Determine the [x, y] coordinate at the center of the cell enclosing the given text.  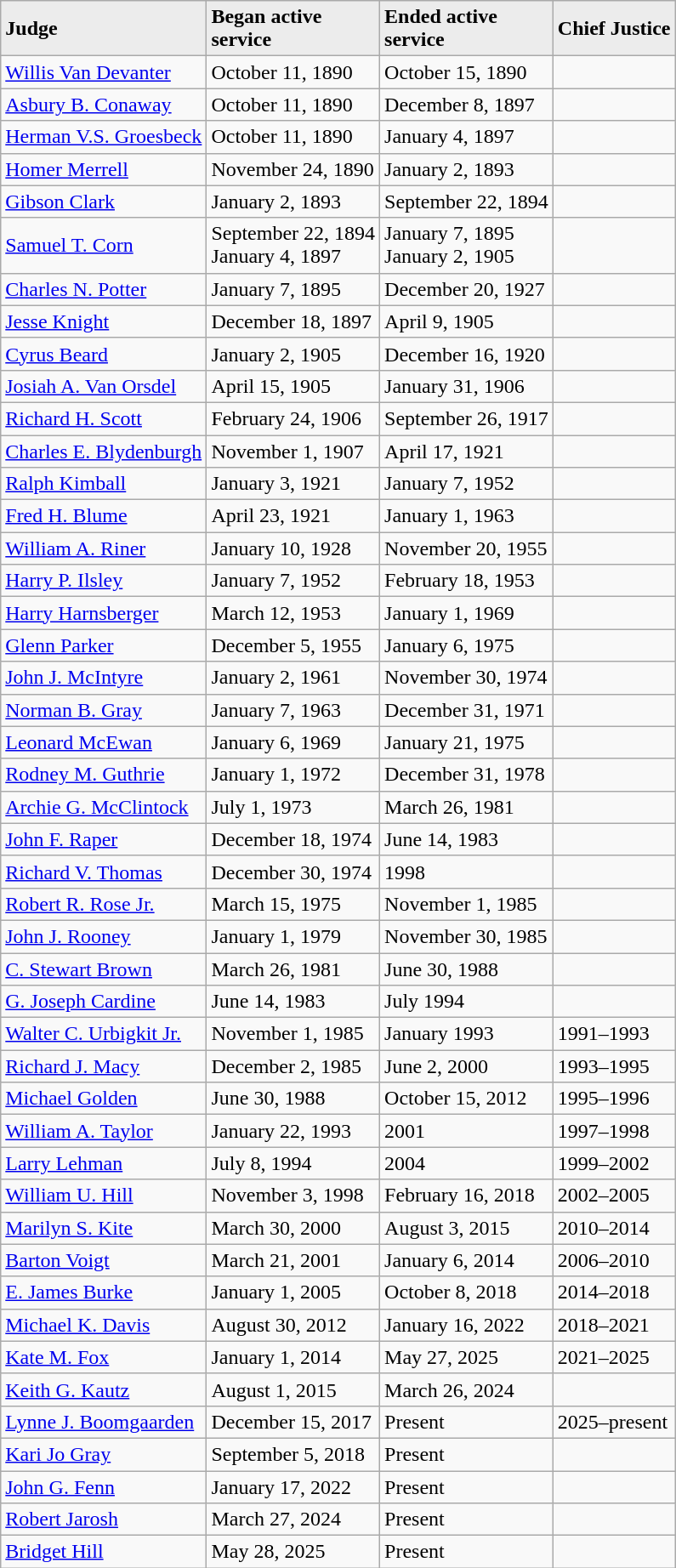
January 1, 1972 [293, 775]
Chief Justice [614, 29]
Jesse Knight [104, 321]
John F. Raper [104, 839]
G. Joseph Cardine [104, 1002]
Bridget Hill [104, 1552]
Walter C. Urbigkit Jr. [104, 1034]
October 15, 1890 [467, 72]
December 20, 1927 [467, 289]
January 22, 1993 [293, 1131]
E. James Burke [104, 1292]
William A. Riner [104, 548]
Lynne J. Boomgaarden [104, 1422]
May 27, 2025 [467, 1357]
Herman V.S. Groesbeck [104, 137]
April 9, 1905 [467, 321]
Asbury B. Conaway [104, 105]
September 22, 1894January 4, 1897 [293, 245]
Larry Lehman [104, 1163]
2002–2005 [614, 1196]
Fred H. Blume [104, 516]
August 3, 2015 [467, 1228]
June 2, 2000 [467, 1066]
January 2, 1905 [293, 354]
Richard V. Thomas [104, 872]
2018–2021 [614, 1325]
November 30, 1985 [467, 936]
December 30, 1974 [293, 872]
January 17, 2022 [293, 1487]
1999–2002 [614, 1163]
December 16, 1920 [467, 354]
1998 [467, 872]
Harry Harnsberger [104, 613]
August 30, 2012 [293, 1325]
January 1, 1963 [467, 516]
January 1, 2005 [293, 1292]
2001 [467, 1131]
1993–1995 [614, 1066]
February 16, 2018 [467, 1196]
Kate M. Fox [104, 1357]
Judge [104, 29]
January 21, 1975 [467, 742]
January 31, 1906 [467, 386]
Ralph Kimball [104, 484]
Cyrus Beard [104, 354]
November 24, 1890 [293, 169]
August 1, 2015 [293, 1389]
Richard H. Scott [104, 418]
2010–2014 [614, 1228]
January 7, 1895 [293, 289]
Michael K. Davis [104, 1325]
Barton Voigt [104, 1260]
Gibson Clark [104, 202]
January 1993 [467, 1034]
December 15, 2017 [293, 1422]
January 1, 1969 [467, 613]
January 6, 2014 [467, 1260]
February 18, 1953 [467, 581]
December 31, 1978 [467, 775]
September 5, 2018 [293, 1454]
January 1, 1979 [293, 936]
January 3, 1921 [293, 484]
Glenn Parker [104, 645]
December 18, 1974 [293, 839]
March 26, 2024 [467, 1389]
Michael Golden [104, 1099]
1991–1993 [614, 1034]
December 8, 1897 [467, 105]
Kari Jo Gray [104, 1454]
Robert Jarosh [104, 1520]
July 1994 [467, 1002]
Josiah A. Van Orsdel [104, 386]
January 6, 1969 [293, 742]
November 20, 1955 [467, 548]
March 12, 1953 [293, 613]
January 2, 1961 [293, 678]
Harry P. Ilsley [104, 581]
Leonard McEwan [104, 742]
William U. Hill [104, 1196]
Ended activeservice [467, 29]
March 30, 2000 [293, 1228]
November 30, 1974 [467, 678]
October 8, 2018 [467, 1292]
January 7, 1963 [293, 710]
2021–2025 [614, 1357]
December 2, 1985 [293, 1066]
Richard J. Macy [104, 1066]
Willis Van Devanter [104, 72]
Keith G. Kautz [104, 1389]
November 3, 1998 [293, 1196]
December 31, 1971 [467, 710]
Rodney M. Guthrie [104, 775]
Charles N. Potter [104, 289]
May 28, 2025 [293, 1552]
John J. McIntyre [104, 678]
1997–1998 [614, 1131]
John G. Fenn [104, 1487]
December 5, 1955 [293, 645]
2014–2018 [614, 1292]
February 24, 1906 [293, 418]
April 15, 1905 [293, 386]
Norman B. Gray [104, 710]
March 15, 1975 [293, 904]
William A. Taylor [104, 1131]
Homer Merrell [104, 169]
January 16, 2022 [467, 1325]
April 23, 1921 [293, 516]
December 18, 1897 [293, 321]
2006–2010 [614, 1260]
January 7, 1895January 2, 1905 [467, 245]
September 22, 1894 [467, 202]
John J. Rooney [104, 936]
July 1, 1973 [293, 807]
March 27, 2024 [293, 1520]
Robert R. Rose Jr. [104, 904]
October 15, 2012 [467, 1099]
C. Stewart Brown [104, 969]
2004 [467, 1163]
Marilyn S. Kite [104, 1228]
July 8, 1994 [293, 1163]
2025–present [614, 1422]
Samuel T. Corn [104, 245]
Charles E. Blydenburgh [104, 452]
Began activeservice [293, 29]
January 1, 2014 [293, 1357]
January 10, 1928 [293, 548]
January 6, 1975 [467, 645]
November 1, 1907 [293, 452]
1995–1996 [614, 1099]
January 4, 1897 [467, 137]
April 17, 1921 [467, 452]
September 26, 1917 [467, 418]
Archie G. McClintock [104, 807]
March 21, 2001 [293, 1260]
